For the text-containing cell, return its midpoint in (x, y) coordinate format. 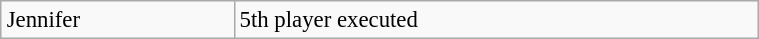
5th player executed (496, 20)
Jennifer (118, 20)
